Return the [x, y] coordinate for the center point of the cell that contains the specified text.  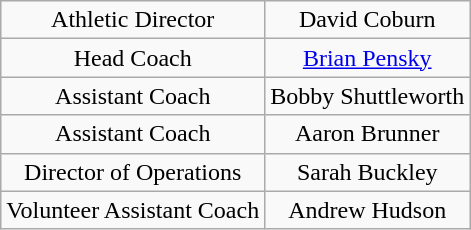
Director of Operations [133, 172]
Andrew Hudson [368, 210]
Head Coach [133, 58]
Athletic Director [133, 20]
Bobby Shuttleworth [368, 96]
Sarah Buckley [368, 172]
Aaron Brunner [368, 134]
Volunteer Assistant Coach [133, 210]
Brian Pensky [368, 58]
David Coburn [368, 20]
